From the cell containing the given text, extract its center point as [x, y] coordinate. 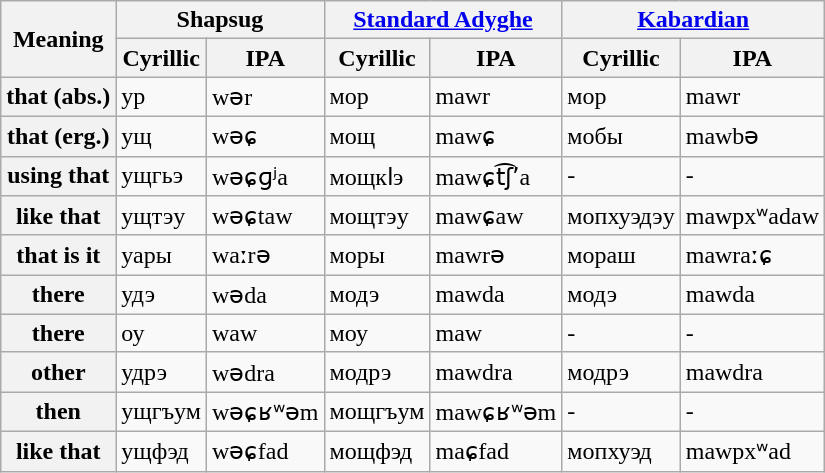
ущгъум [162, 412]
Shapsug [220, 20]
ур [162, 97]
мощтэу [377, 216]
mawɕt͡ʃʼa [496, 176]
оу [162, 333]
maw [496, 333]
mawpxʷad [752, 451]
мощфэд [377, 451]
Meaning [58, 39]
ущтэу [162, 216]
мопхуэд [621, 451]
that (abs.) [58, 97]
удэ [162, 295]
мопхуэдэу [621, 216]
mawɕʁʷəm [496, 412]
мощгъум [377, 412]
mawrə [496, 255]
mawpxʷadaw [752, 216]
Kabardian [694, 20]
that is it [58, 255]
maɕfad [496, 451]
mawraːɕ [752, 255]
wəɕʁʷəm [266, 412]
мощ [377, 136]
wəɕfad [266, 451]
Standard Adyghe [443, 20]
wəɕɡʲa [266, 176]
ущ [162, 136]
mawɕ [496, 136]
mawbə [752, 136]
мобы [621, 136]
уары [162, 255]
using that [58, 176]
wəda [266, 295]
then [58, 412]
ущгьэ [162, 176]
wəɕtaw [266, 216]
wəɕ [266, 136]
моры [377, 255]
мощкӏэ [377, 176]
mawɕaw [496, 216]
моу [377, 333]
wər [266, 97]
other [58, 372]
мораш [621, 255]
удрэ [162, 372]
that (erg.) [58, 136]
ущфэд [162, 451]
waːrə [266, 255]
wədra [266, 372]
waw [266, 333]
